From the cell containing the given text, extract its center point as (X, Y) coordinate. 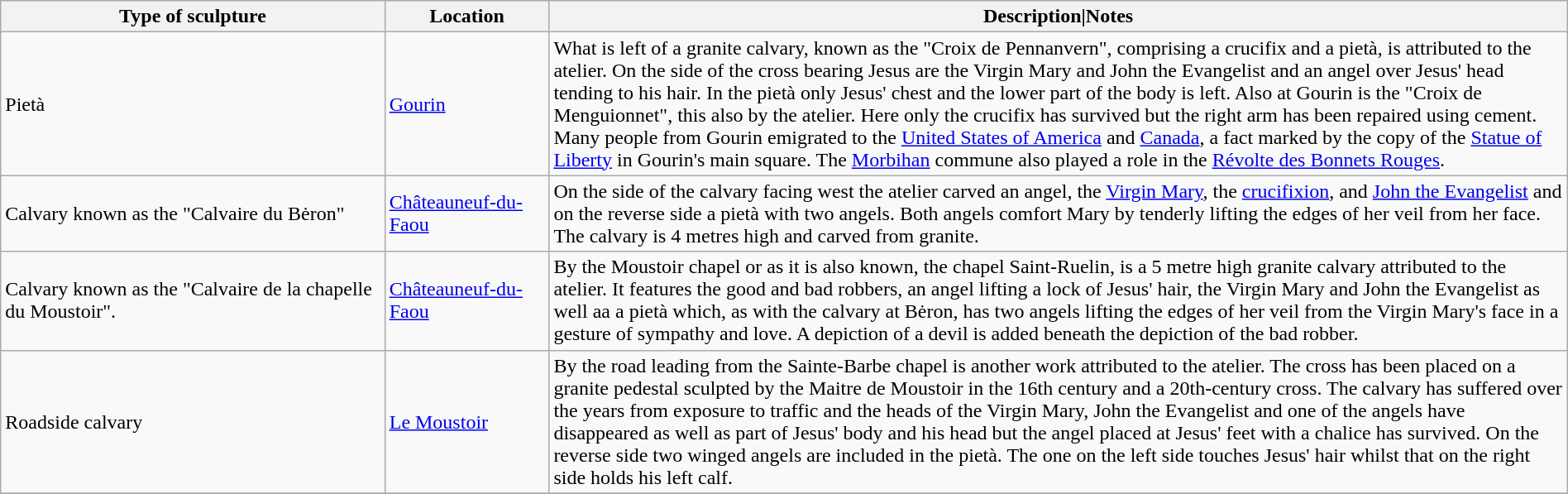
Type of sculpture (193, 17)
Calvary known as the "Calvaire du Bėron" (193, 213)
Location (466, 17)
Le Moustoir (466, 422)
Gourin (466, 104)
Pietà (193, 104)
Roadside calvary (193, 422)
Calvary known as the "Calvaire de la chapelle du Moustoir". (193, 301)
Description|Notes (1059, 17)
